Find where the given text appears and provide that cell's center as [x, y] coordinate. 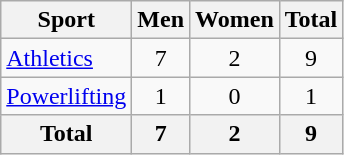
0 [235, 96]
Powerlifting [66, 96]
Athletics [66, 58]
Women [235, 20]
Men [161, 20]
Sport [66, 20]
